Output the (X, Y) coordinate of the center of the cell containing the given text.  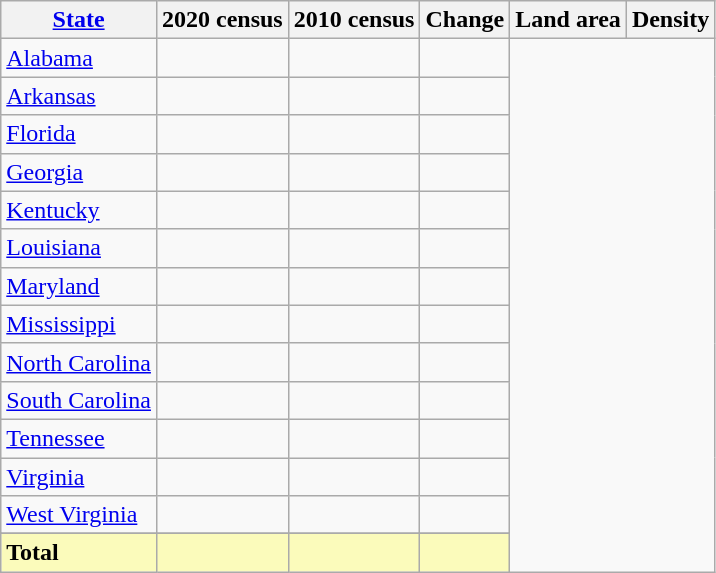
West Virginia (79, 515)
Maryland (79, 286)
Louisiana (79, 248)
South Carolina (79, 400)
Land area (568, 20)
Virginia (79, 477)
Kentucky (79, 210)
Change (465, 20)
Florida (79, 134)
2020 census (222, 20)
Total (79, 553)
Alabama (79, 58)
State (79, 20)
Arkansas (79, 96)
Georgia (79, 172)
North Carolina (79, 362)
Tennessee (79, 438)
Density (670, 20)
2010 census (354, 20)
Mississippi (79, 324)
